Determine the [X, Y] coordinate at the center of the cell enclosing the given text.  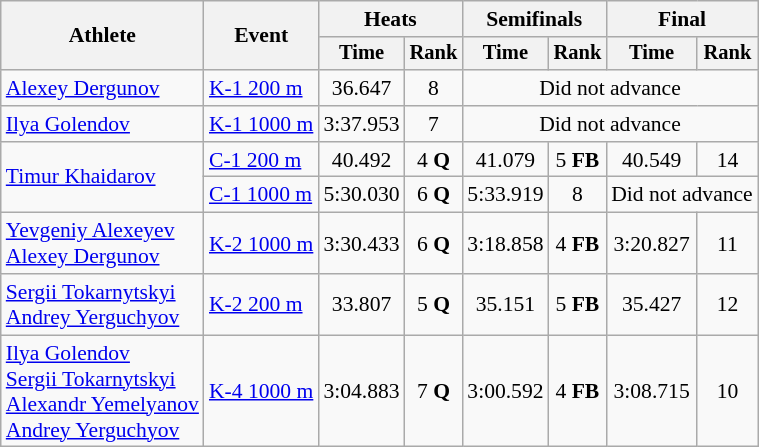
K-2 200 m [261, 304]
41.079 [505, 160]
11 [728, 244]
Ilya GolendovSergii TokarnytskyiAlexandr YemelyanovAndrey Yerguchyov [102, 391]
K-1 200 m [261, 88]
40.492 [361, 160]
3:18.858 [505, 244]
Ilya Golendov [102, 124]
Yevgeniy AlexeyevAlexey Dergunov [102, 244]
5:33.919 [505, 195]
12 [728, 304]
7 Q [434, 391]
K-1 1000 m [261, 124]
C-1 200 m [261, 160]
Sergii TokarnytskyiAndrey Yerguchyov [102, 304]
3:00.592 [505, 391]
3:04.883 [361, 391]
Semifinals [534, 19]
4 Q [434, 160]
K-2 1000 m [261, 244]
C-1 1000 m [261, 195]
35.151 [505, 304]
3:20.827 [652, 244]
40.549 [652, 160]
14 [728, 160]
5:30.030 [361, 195]
Timur Khaidarov [102, 178]
3:30.433 [361, 244]
3:08.715 [652, 391]
35.427 [652, 304]
Event [261, 36]
5 Q [434, 304]
Heats [390, 19]
7 [434, 124]
Final [682, 19]
36.647 [361, 88]
Alexey Dergunov [102, 88]
Athlete [102, 36]
K-4 1000 m [261, 391]
33.807 [361, 304]
10 [728, 391]
3:37.953 [361, 124]
